Output the [X, Y] coordinate of the center of the cell containing the given text.  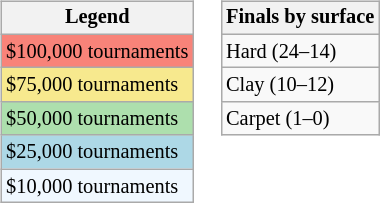
$100,000 tournaments [97, 51]
$50,000 tournaments [97, 119]
Finals by surface [300, 18]
$25,000 tournaments [97, 152]
$75,000 tournaments [97, 85]
Legend [97, 18]
$10,000 tournaments [97, 186]
Clay (10–12) [300, 85]
Carpet (1–0) [300, 119]
Hard (24–14) [300, 51]
